Return the (X, Y) coordinate for the center point of the cell that contains the specified text.  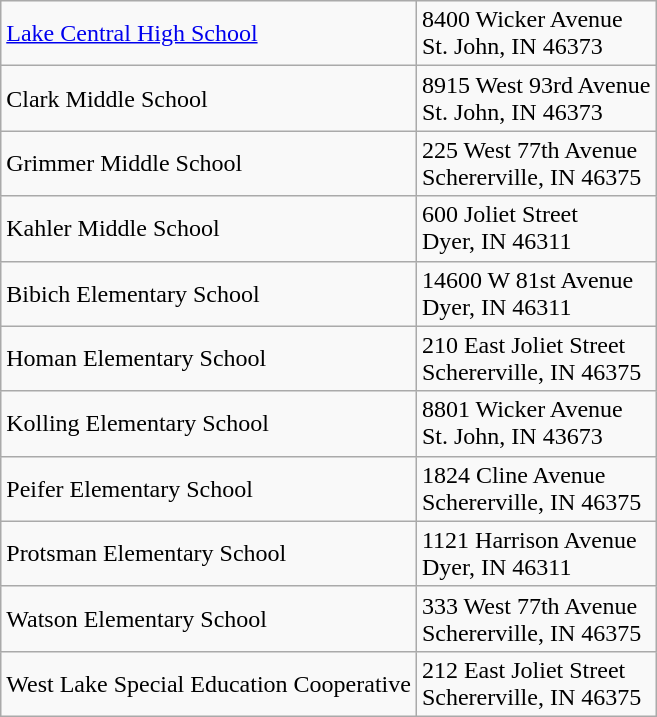
1824 Cline Avenue Schererville, IN 46375 (536, 488)
Kahler Middle School (209, 228)
212 East Joliet Street Schererville, IN 46375 (536, 684)
14600 W 81st Avenue Dyer, IN 46311 (536, 294)
8400 Wicker Avenue St. John, IN 46373 (536, 34)
8915 West 93rd Avenue St. John, IN 46373 (536, 98)
1121 Harrison Avenue Dyer, IN 46311 (536, 554)
Bibich Elementary School (209, 294)
225 West 77th Avenue Schererville, IN 46375 (536, 164)
Lake Central High School (209, 34)
8801 Wicker Avenue St. John, IN 43673 (536, 424)
Grimmer Middle School (209, 164)
333 West 77th Avenue Schererville, IN 46375 (536, 618)
Clark Middle School (209, 98)
West Lake Special Education Cooperative (209, 684)
600 Joliet Street Dyer, IN 46311 (536, 228)
Protsman Elementary School (209, 554)
Kolling Elementary School (209, 424)
210 East Joliet Street Schererville, IN 46375 (536, 358)
Peifer Elementary School (209, 488)
Watson Elementary School (209, 618)
Homan Elementary School (209, 358)
